Find where the given text appears and provide that cell's center as [X, Y] coordinate. 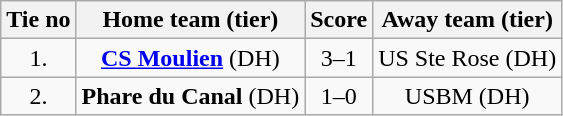
CS Moulien (DH) [190, 58]
USBM (DH) [468, 96]
US Ste Rose (DH) [468, 58]
Away team (tier) [468, 20]
3–1 [339, 58]
2. [38, 96]
Score [339, 20]
Home team (tier) [190, 20]
Tie no [38, 20]
Phare du Canal (DH) [190, 96]
1. [38, 58]
1–0 [339, 96]
